From the cell containing the given text, extract its center point as [X, Y] coordinate. 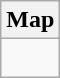
Map [30, 20]
